Provide the (X, Y) coordinate of the cell's center where the given text is located.  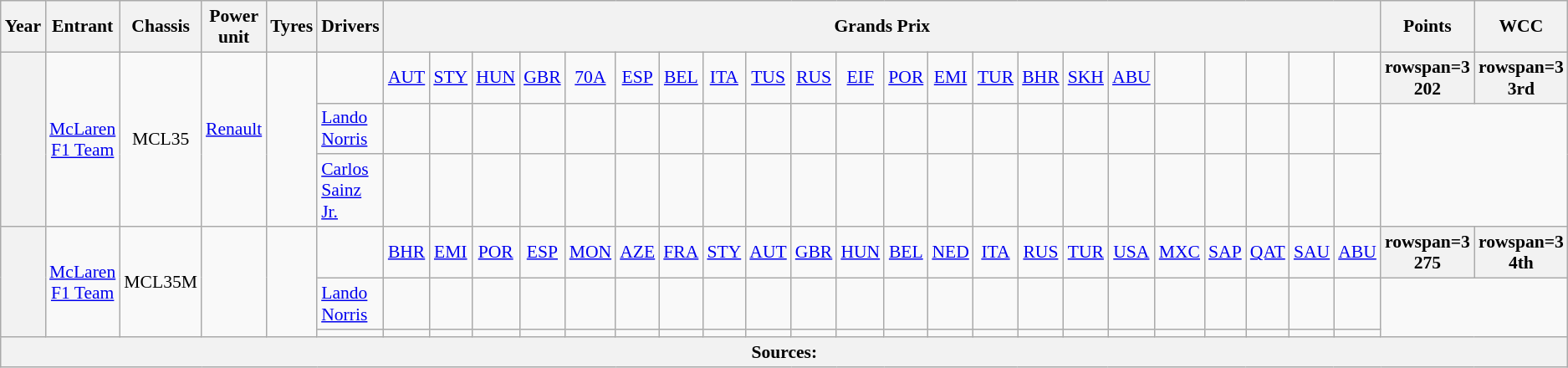
MCL35M (161, 282)
Chassis (161, 27)
Year (23, 27)
rowspan=3 3rd (1521, 77)
70A (590, 77)
QAT (1268, 253)
USA (1131, 253)
SKH (1085, 77)
Points (1428, 27)
rowspan=3 4th (1521, 253)
Grands Prix (882, 27)
FRA (681, 253)
rowspan=3 202 (1428, 77)
TUS (768, 77)
Drivers (350, 27)
Entrant (82, 27)
SAU (1311, 253)
NED (950, 253)
Power unit (234, 27)
Carlos Sainz Jr. (350, 191)
MCL35 (161, 139)
EIF (860, 77)
MXC (1179, 253)
AZE (637, 253)
Renault (234, 139)
MON (590, 253)
Tyres (291, 27)
Sources: (784, 353)
SAP (1225, 253)
rowspan=3 275 (1428, 253)
WCC (1521, 27)
